Find where the given text appears and provide that cell's center as [x, y] coordinate. 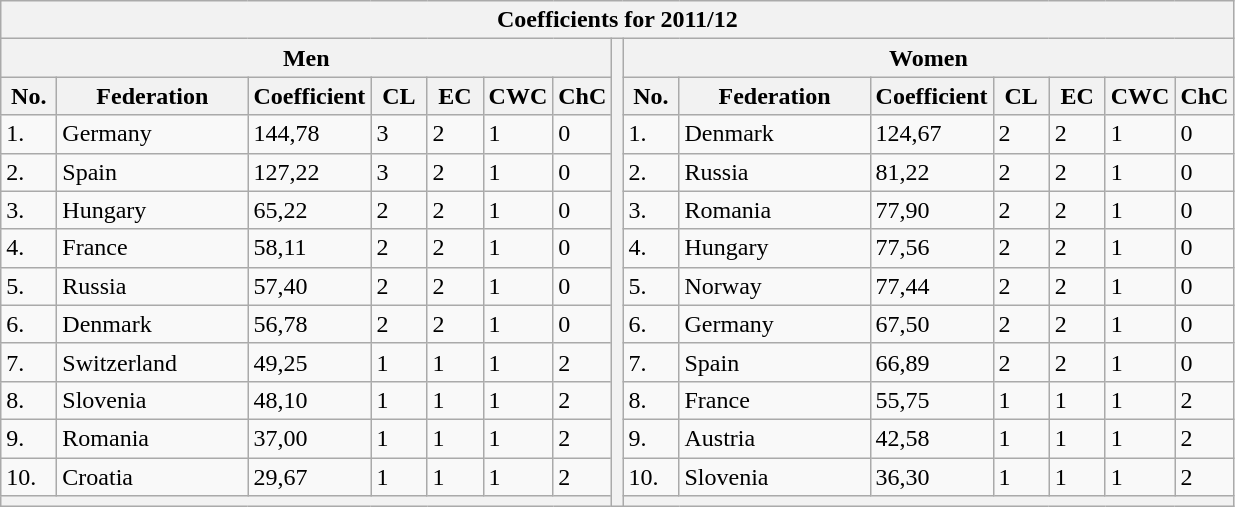
49,25 [310, 362]
77,90 [932, 210]
Croatia [152, 477]
124,67 [932, 134]
58,11 [310, 248]
77,44 [932, 286]
65,22 [310, 210]
42,58 [932, 438]
29,67 [310, 477]
55,75 [932, 400]
37,00 [310, 438]
Norway [774, 286]
Coefficients for 2011/12 [618, 20]
Switzerland [152, 362]
36,30 [932, 477]
Men [306, 58]
144,78 [310, 134]
81,22 [932, 172]
77,56 [932, 248]
Women [928, 58]
57,40 [310, 286]
127,22 [310, 172]
67,50 [932, 324]
56,78 [310, 324]
Austria [774, 438]
48,10 [310, 400]
66,89 [932, 362]
